Extract the (x, y) coordinate from the center of the cell holding the provided text.  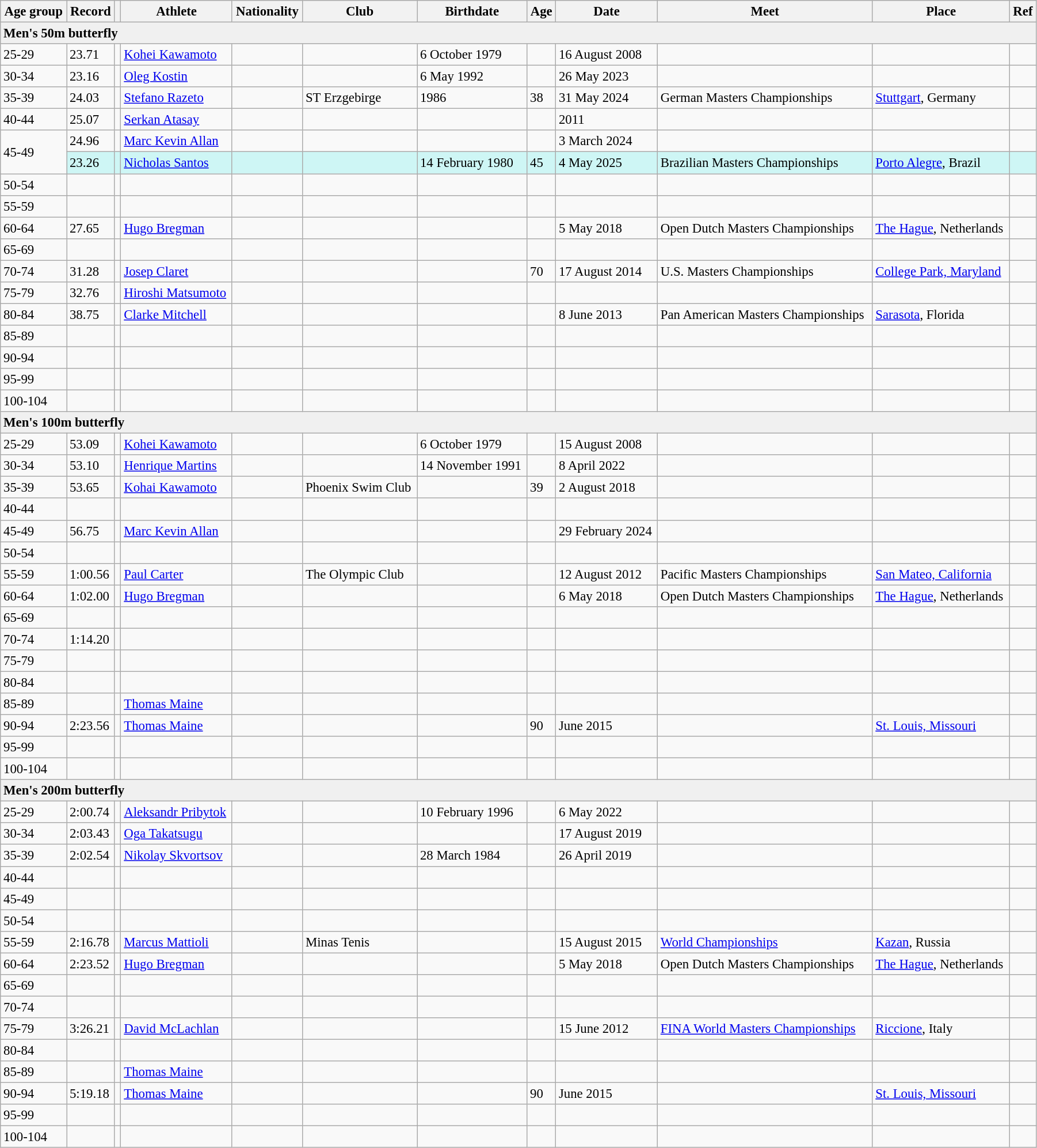
Paul Carter (176, 574)
David McLachlan (176, 1029)
14 November 1991 (472, 466)
12 August 2012 (607, 574)
1:14.20 (91, 639)
24.03 (91, 98)
Marcus Mattioli (176, 942)
38.75 (91, 314)
2:23.56 (91, 726)
Place (941, 12)
6 May 2018 (607, 596)
Oleg Kostin (176, 77)
23.16 (91, 77)
1986 (472, 98)
14 February 1980 (472, 163)
Stuttgart, Germany (941, 98)
28 March 1984 (472, 856)
Porto Alegre, Brazil (941, 163)
Date (607, 12)
Kohai Kawamoto (176, 488)
32.76 (91, 293)
25.07 (91, 120)
31 May 2024 (607, 98)
Pan American Masters Championships (765, 314)
15 August 2015 (607, 942)
Serkan Atasay (176, 120)
Men's 50m butterfly (518, 33)
U.S. Masters Championships (765, 271)
23.71 (91, 55)
Birthdate (472, 12)
Age (542, 12)
29 February 2024 (607, 531)
24.96 (91, 141)
Riccione, Italy (941, 1029)
53.09 (91, 444)
3 March 2024 (607, 141)
2 August 2018 (607, 488)
College Park, Maryland (941, 271)
Oga Takatsugu (176, 834)
Nationality (267, 12)
Nikolay Skvortsov (176, 856)
Brazilian Masters Championships (765, 163)
Minas Tenis (360, 942)
4 May 2025 (607, 163)
8 June 2013 (607, 314)
56.75 (91, 531)
Club (360, 12)
Stefano Razeto (176, 98)
38 (542, 98)
70 (542, 271)
2:23.52 (91, 964)
Sarasota, Florida (941, 314)
Men's 200m butterfly (518, 790)
17 August 2014 (607, 271)
Henrique Martins (176, 466)
Aleksandr Pribytok (176, 812)
6 May 1992 (472, 77)
2:00.74 (91, 812)
FINA World Masters Championships (765, 1029)
16 August 2008 (607, 55)
23.26 (91, 163)
Kazan, Russia (941, 942)
World Championships (765, 942)
2:02.54 (91, 856)
Men's 100m butterfly (518, 423)
Phoenix Swim Club (360, 488)
2:16.78 (91, 942)
17 August 2019 (607, 834)
The Olympic Club (360, 574)
Josep Claret (176, 271)
Ref (1023, 12)
Pacific Masters Championships (765, 574)
Meet (765, 12)
1:02.00 (91, 596)
45 (542, 163)
Nicholas Santos (176, 163)
26 April 2019 (607, 856)
Athlete (176, 12)
1:00.56 (91, 574)
5:19.18 (91, 1094)
31.28 (91, 271)
10 February 1996 (472, 812)
6 May 2022 (607, 812)
Hiroshi Matsumoto (176, 293)
San Mateo, California (941, 574)
Record (91, 12)
27.65 (91, 228)
3:26.21 (91, 1029)
53.10 (91, 466)
Clarke Mitchell (176, 314)
Age group (33, 12)
15 June 2012 (607, 1029)
German Masters Championships (765, 98)
8 April 2022 (607, 466)
2:03.43 (91, 834)
2011 (607, 120)
39 (542, 488)
15 August 2008 (607, 444)
ST Erzgebirge (360, 98)
53.65 (91, 488)
26 May 2023 (607, 77)
